Search for the cell housing the specified text and yield its (X, Y) center coordinate. 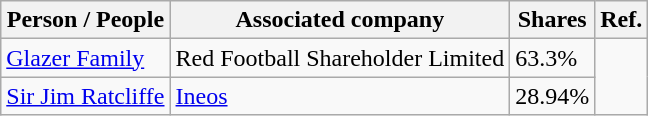
Ref. (622, 20)
Associated company (340, 20)
Ineos (340, 96)
Person / People (86, 20)
Sir Jim Ratcliffe (86, 96)
Red Football Shareholder Limited (340, 58)
Glazer Family (86, 58)
Shares (552, 20)
63.3% (552, 58)
28.94% (552, 96)
